Identify which cell holds the provided text, then report its (x, y) central coordinate. 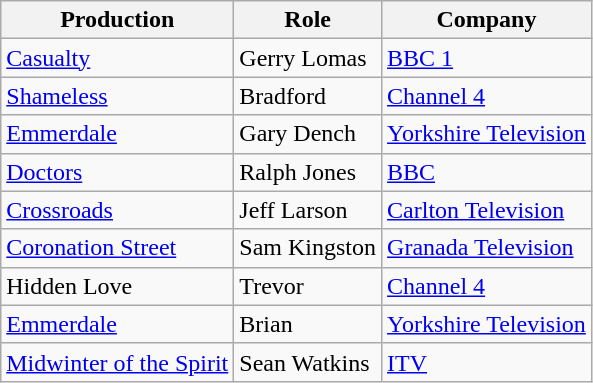
Gerry Lomas (308, 58)
Sean Watkins (308, 362)
Ralph Jones (308, 172)
Gary Dench (308, 134)
BBC 1 (487, 58)
Brian (308, 324)
Granada Television (487, 248)
Carlton Television (487, 210)
Jeff Larson (308, 210)
BBC (487, 172)
Sam Kingston (308, 248)
Role (308, 20)
Coronation Street (118, 248)
Midwinter of the Spirit (118, 362)
Hidden Love (118, 286)
Casualty (118, 58)
Production (118, 20)
Crossroads (118, 210)
Trevor (308, 286)
Shameless (118, 96)
Company (487, 20)
Doctors (118, 172)
ITV (487, 362)
Bradford (308, 96)
